Find where the given text appears and provide that cell's center as [X, Y] coordinate. 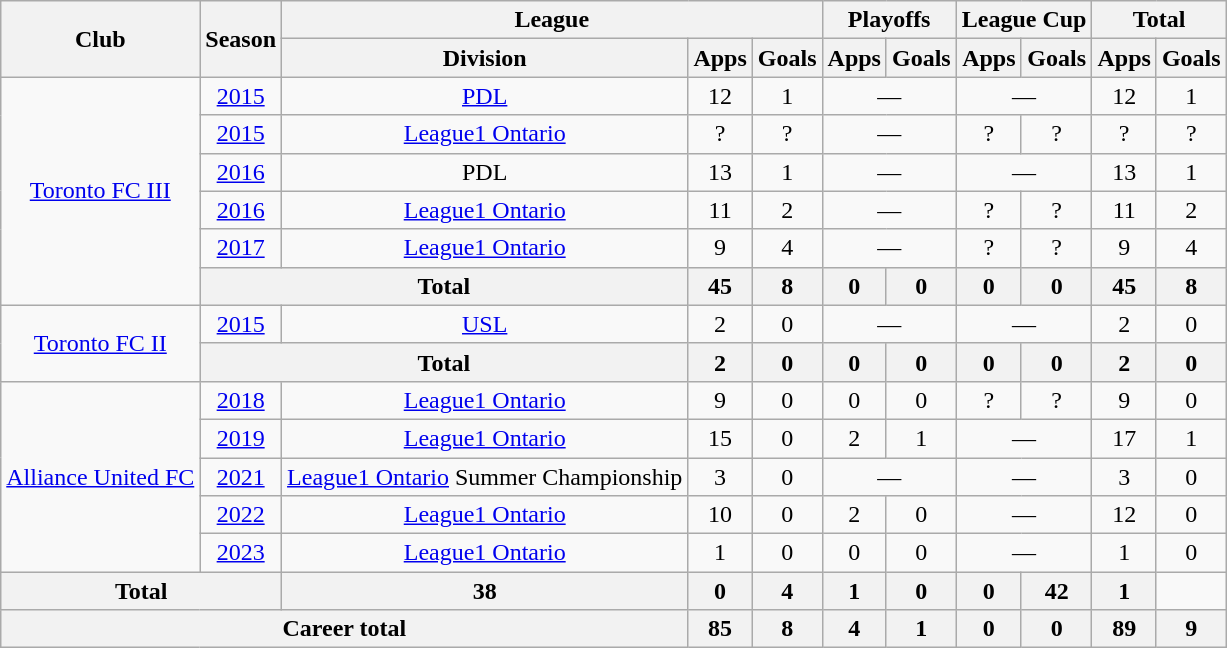
38 [485, 591]
2022 [241, 515]
85 [720, 629]
2023 [241, 553]
Division [485, 58]
2017 [241, 248]
Season [241, 39]
2021 [241, 477]
42 [1056, 591]
Toronto FC II [100, 343]
League [552, 20]
League Cup [1024, 20]
USL [485, 324]
17 [1124, 438]
Club [100, 39]
Playoffs [889, 20]
2019 [241, 438]
15 [720, 438]
Alliance United FC [100, 476]
Career total [344, 629]
10 [720, 515]
League1 Ontario Summer Championship [485, 477]
Toronto FC III [100, 191]
2018 [241, 400]
89 [1124, 629]
